Extract the [X, Y] coordinate from the center of the cell holding the provided text.  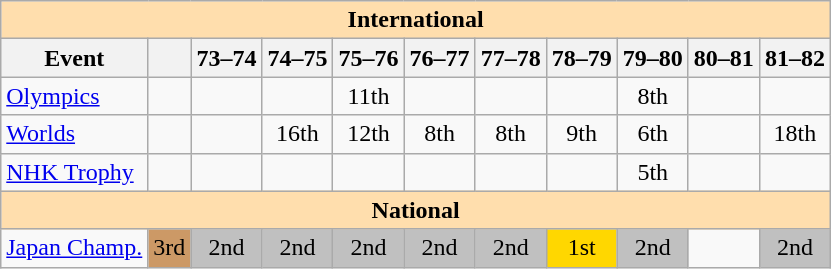
6th [652, 134]
Olympics [74, 96]
Worlds [74, 134]
77–78 [510, 58]
11th [368, 96]
73–74 [226, 58]
16th [298, 134]
1st [582, 248]
78–79 [582, 58]
5th [652, 172]
International [416, 20]
9th [582, 134]
74–75 [298, 58]
Event [74, 58]
12th [368, 134]
76–77 [440, 58]
Japan Champ. [74, 248]
NHK Trophy [74, 172]
3rd [170, 248]
18th [794, 134]
79–80 [652, 58]
National [416, 210]
80–81 [724, 58]
75–76 [368, 58]
81–82 [794, 58]
